Capture the cell that displays the provided text and extract its [X, Y] central coordinate. 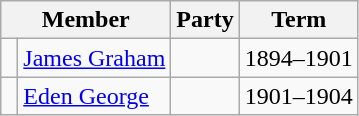
Member [86, 20]
James Graham [94, 58]
1894–1901 [298, 58]
Eden George [94, 96]
1901–1904 [298, 96]
Term [298, 20]
Party [205, 20]
